Capture the cell that displays the provided text and extract its (X, Y) central coordinate. 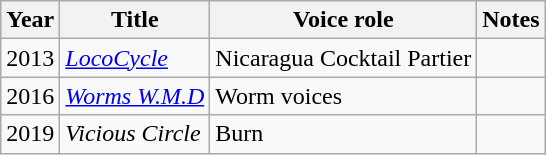
Title (135, 20)
Worm voices (344, 96)
2013 (30, 58)
2019 (30, 134)
Worms W.M.D (135, 96)
Burn (344, 134)
Notes (511, 20)
Vicious Circle (135, 134)
Year (30, 20)
LocoCycle (135, 58)
Nicaragua Cocktail Partier (344, 58)
Voice role (344, 20)
2016 (30, 96)
